Identify which cell holds the provided text, then report its (X, Y) central coordinate. 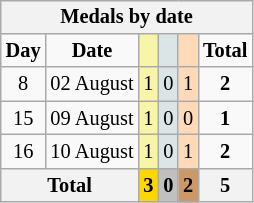
02 August (92, 84)
5 (225, 185)
09 August (92, 118)
Date (92, 51)
Medals by date (127, 17)
10 August (92, 152)
16 (24, 152)
15 (24, 118)
3 (148, 185)
Day (24, 51)
8 (24, 84)
